Pinpoint the cell where the given text exists, returning its [X, Y] midpoint coordinate. 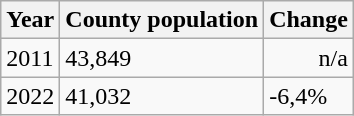
41,032 [162, 96]
2011 [30, 58]
2022 [30, 96]
County population [162, 20]
Year [30, 20]
n/a [309, 58]
43,849 [162, 58]
-6,4% [309, 96]
Change [309, 20]
